Pinpoint the cell where the given text exists, returning its [x, y] midpoint coordinate. 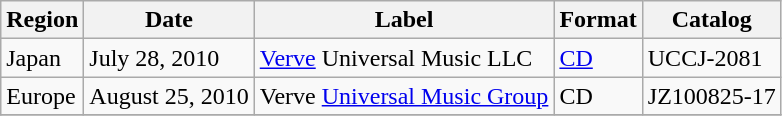
JZ100825-17 [712, 96]
Label [404, 20]
Japan [42, 58]
Format [598, 20]
Date [169, 20]
Verve Universal Music LLC [404, 58]
August 25, 2010 [169, 96]
Verve Universal Music Group [404, 96]
Catalog [712, 20]
Europe [42, 96]
UCCJ-2081 [712, 58]
July 28, 2010 [169, 58]
Region [42, 20]
